Output the (x, y) coordinate of the center of the cell containing the given text.  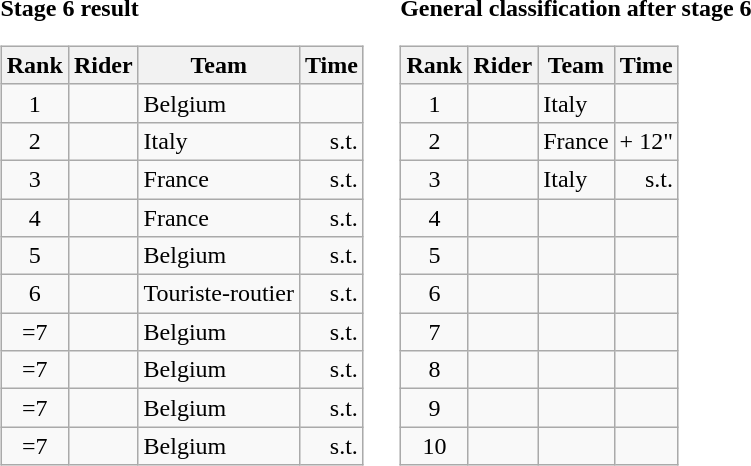
10 (434, 446)
9 (434, 408)
8 (434, 370)
7 (434, 332)
Touriste-routier (218, 294)
+ 12" (646, 141)
